Determine the (x, y) coordinate at the center of the cell enclosing the given text.  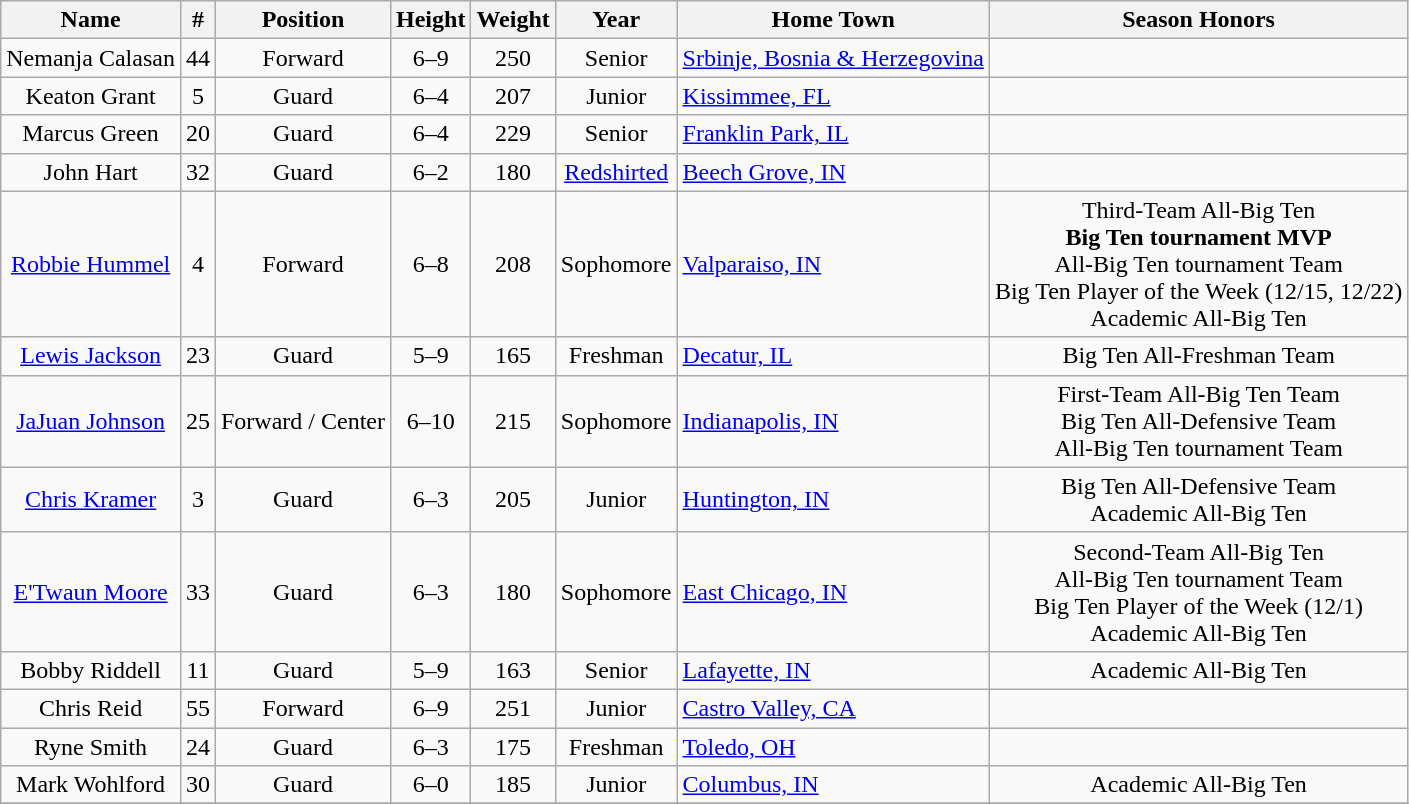
Mark Wohlford (91, 785)
Huntington, IN (833, 500)
Home Town (833, 20)
11 (198, 670)
Castro Valley, CA (833, 708)
Bobby Riddell (91, 670)
205 (513, 500)
Forward / Center (302, 421)
Kissimmee, FL (833, 96)
4 (198, 264)
Franklin Park, IL (833, 134)
6–0 (431, 785)
Big Ten All-Freshman Team (1198, 356)
East Chicago, IN (833, 592)
Chris Reid (91, 708)
3 (198, 500)
Year (616, 20)
Keaton Grant (91, 96)
6–10 (431, 421)
Third-Team All-Big TenBig Ten tournament MVPAll-Big Ten tournament TeamBig Ten Player of the Week (12/15, 12/22)Academic All-Big Ten (1198, 264)
# (198, 20)
30 (198, 785)
163 (513, 670)
165 (513, 356)
Lewis Jackson (91, 356)
33 (198, 592)
250 (513, 58)
32 (198, 172)
Decatur, IL (833, 356)
23 (198, 356)
208 (513, 264)
175 (513, 747)
Weight (513, 20)
Nemanja Calasan (91, 58)
25 (198, 421)
Srbinje, Bosnia & Herzegovina (833, 58)
Name (91, 20)
Position (302, 20)
Chris Kramer (91, 500)
Season Honors (1198, 20)
5 (198, 96)
Indianapolis, IN (833, 421)
Marcus Green (91, 134)
Valparaiso, IN (833, 264)
Height (431, 20)
E'Twaun Moore (91, 592)
Robbie Hummel (91, 264)
229 (513, 134)
Big Ten All-Defensive TeamAcademic All-Big Ten (1198, 500)
JaJuan Johnson (91, 421)
John Hart (91, 172)
Ryne Smith (91, 747)
6–8 (431, 264)
Beech Grove, IN (833, 172)
Toledo, OH (833, 747)
207 (513, 96)
Lafayette, IN (833, 670)
185 (513, 785)
Columbus, IN (833, 785)
Second-Team All-Big TenAll-Big Ten tournament TeamBig Ten Player of the Week (12/1)Academic All-Big Ten (1198, 592)
Redshirted (616, 172)
6–2 (431, 172)
215 (513, 421)
20 (198, 134)
First-Team All-Big Ten TeamBig Ten All-Defensive TeamAll-Big Ten tournament Team (1198, 421)
251 (513, 708)
55 (198, 708)
24 (198, 747)
44 (198, 58)
